Identify which cell holds the provided text, then report its [X, Y] central coordinate. 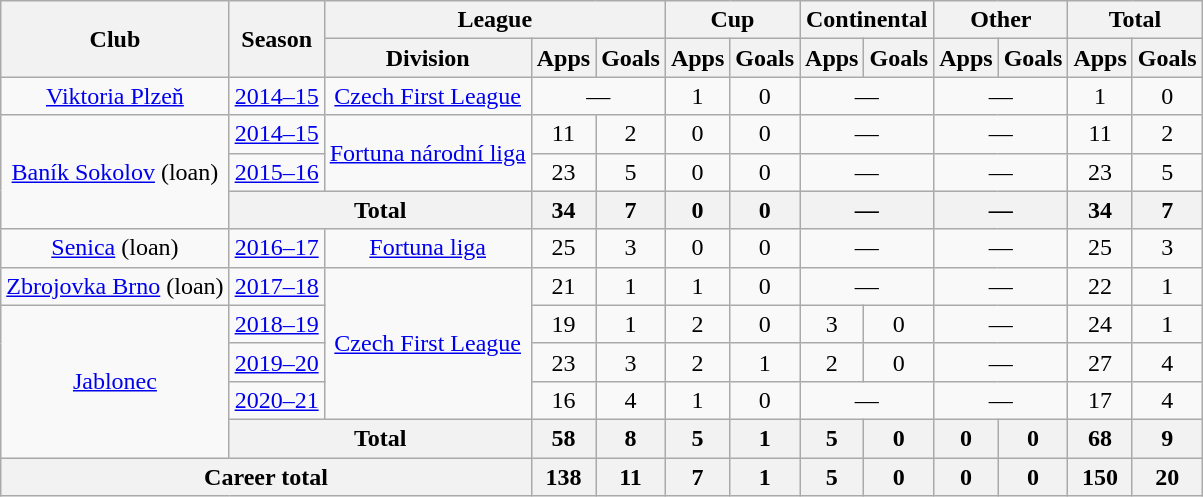
Division [428, 58]
Continental [867, 20]
22 [1100, 286]
Jablonec [115, 381]
Career total [266, 477]
Other [1001, 20]
League [494, 20]
Season [276, 39]
Viktoria Plzeň [115, 96]
2016–17 [276, 248]
19 [563, 324]
Fortuna liga [428, 248]
27 [1100, 362]
21 [563, 286]
Fortuna národní liga [428, 153]
2017–18 [276, 286]
9 [1167, 438]
17 [1100, 400]
24 [1100, 324]
2015–16 [276, 172]
2020–21 [276, 400]
Cup [732, 20]
2019–20 [276, 362]
16 [563, 400]
68 [1100, 438]
8 [631, 438]
Zbrojovka Brno (loan) [115, 286]
Senica (loan) [115, 248]
Baník Sokolov (loan) [115, 172]
58 [563, 438]
2018–19 [276, 324]
20 [1167, 477]
Club [115, 39]
150 [1100, 477]
138 [563, 477]
